Find where the given text appears and provide that cell's center as (X, Y) coordinate. 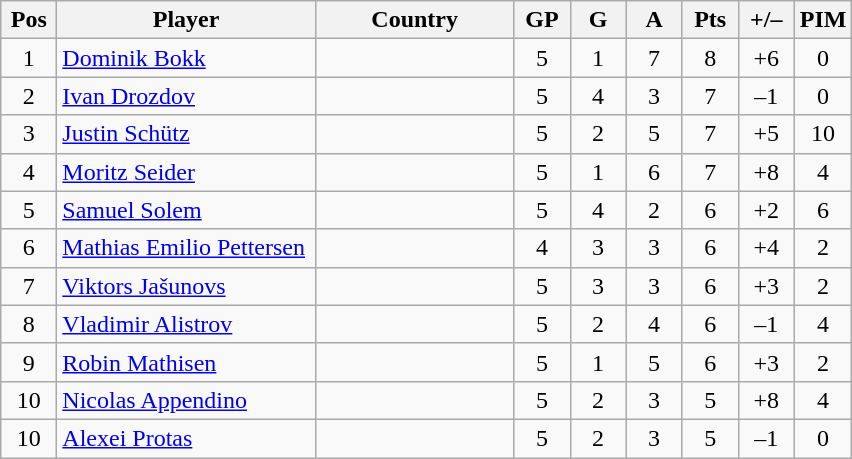
GP (542, 20)
+5 (766, 134)
Moritz Seider (186, 172)
Pos (29, 20)
Robin Mathisen (186, 362)
Nicolas Appendino (186, 400)
+6 (766, 58)
+/– (766, 20)
Viktors Jašunovs (186, 286)
G (598, 20)
9 (29, 362)
Pts (710, 20)
Justin Schütz (186, 134)
A (654, 20)
Mathias Emilio Pettersen (186, 248)
Samuel Solem (186, 210)
+2 (766, 210)
Alexei Protas (186, 438)
Country (414, 20)
Ivan Drozdov (186, 96)
Player (186, 20)
+4 (766, 248)
Dominik Bokk (186, 58)
Vladimir Alistrov (186, 324)
PIM (823, 20)
